Capture the cell that displays the provided text and extract its [X, Y] central coordinate. 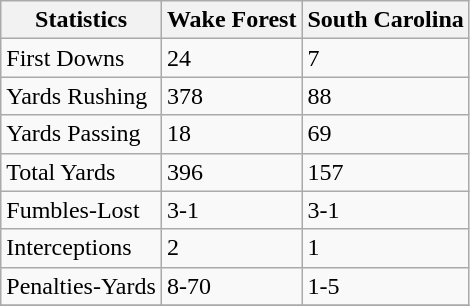
24 [232, 58]
South Carolina [386, 20]
Yards Rushing [82, 96]
Total Yards [82, 172]
1-5 [386, 286]
8-70 [232, 286]
1 [386, 248]
Penalties-Yards [82, 286]
157 [386, 172]
88 [386, 96]
Interceptions [82, 248]
First Downs [82, 58]
7 [386, 58]
Fumbles-Lost [82, 210]
69 [386, 134]
2 [232, 248]
Wake Forest [232, 20]
Statistics [82, 20]
Yards Passing [82, 134]
18 [232, 134]
378 [232, 96]
396 [232, 172]
